Search for the cell housing the specified text and yield its [X, Y] center coordinate. 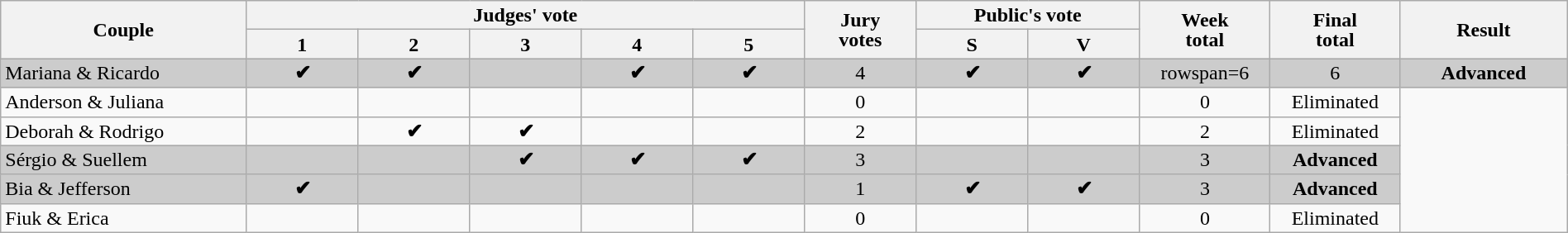
Finaltotal [1335, 30]
Juryvotes [860, 30]
Bia & Jefferson [124, 188]
S [973, 45]
rowspan=6 [1205, 73]
Weektotal [1205, 30]
Mariana & Ricardo [124, 73]
Judges' vote [526, 15]
Sérgio & Suellem [124, 160]
Anderson & Juliana [124, 102]
Public's vote [1028, 15]
6 [1335, 73]
Result [1484, 30]
Fiuk & Erica [124, 218]
5 [749, 45]
V [1083, 45]
Couple [124, 30]
Deborah & Rodrigo [124, 131]
